Return [x, y] of the center of cell containing provided text 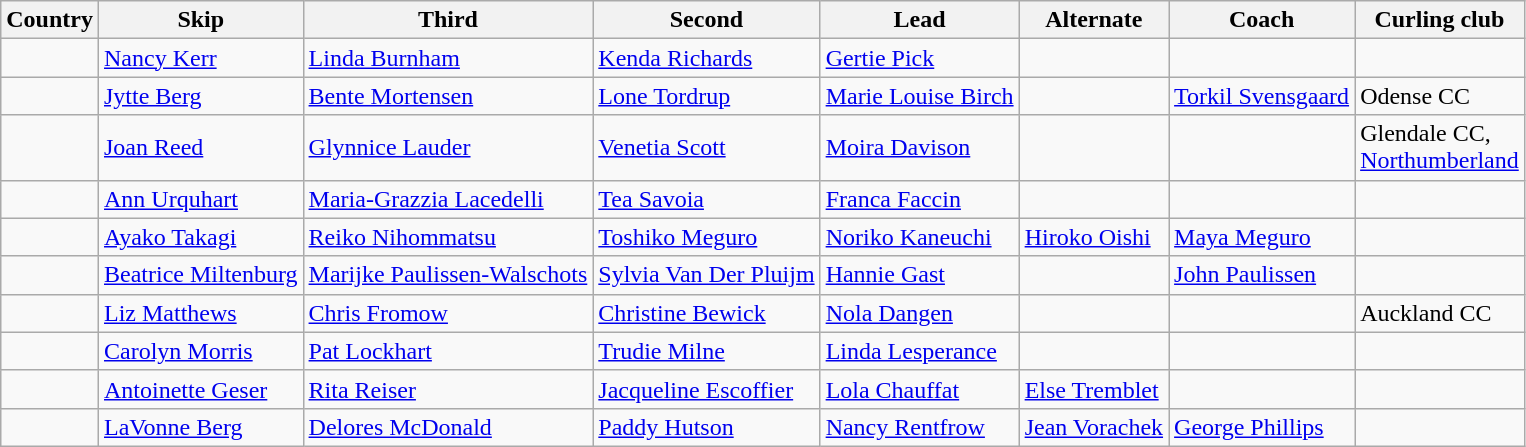
Trudie Milne [706, 351]
Nancy Kerr [200, 58]
Beatrice Miltenburg [200, 275]
Torkil Svensgaard [1262, 96]
Jytte Berg [200, 96]
Paddy Hutson [706, 427]
Glendale CC,Northumberland [1440, 148]
Franca Faccin [920, 199]
Coach [1262, 20]
Lead [920, 20]
Bente Mortensen [448, 96]
Rita Reiser [448, 389]
Kenda Richards [706, 58]
Country [50, 20]
Nancy Rentfrow [920, 427]
Venetia Scott [706, 148]
Marijke Paulissen-Walschots [448, 275]
Carolyn Morris [200, 351]
Linda Lesperance [920, 351]
George Phillips [1262, 427]
Ann Urquhart [200, 199]
Marie Louise Birch [920, 96]
Maya Meguro [1262, 237]
Curling club [1440, 20]
Maria-Grazzia Lacedelli [448, 199]
Nola Dangen [920, 313]
Christine Bewick [706, 313]
Moira Davison [920, 148]
John Paulissen [1262, 275]
Pat Lockhart [448, 351]
Hiroko Oishi [1094, 237]
Sylvia Van Der Pluijm [706, 275]
Auckland CC [1440, 313]
Antoinette Geser [200, 389]
Skip [200, 20]
Noriko Kaneuchi [920, 237]
Lola Chauffat [920, 389]
Liz Matthews [200, 313]
Joan Reed [200, 148]
Delores McDonald [448, 427]
Jean Vorachek [1094, 427]
LaVonne Berg [200, 427]
Odense CC [1440, 96]
Third [448, 20]
Reiko Nihommatsu [448, 237]
Alternate [1094, 20]
Second [706, 20]
Else Tremblet [1094, 389]
Toshiko Meguro [706, 237]
Linda Burnham [448, 58]
Hannie Gast [920, 275]
Glynnice Lauder [448, 148]
Chris Fromow [448, 313]
Gertie Pick [920, 58]
Jacqueline Escoffier [706, 389]
Lone Tordrup [706, 96]
Tea Savoia [706, 199]
Ayako Takagi [200, 237]
